Search for the cell housing the specified text and yield its (x, y) center coordinate. 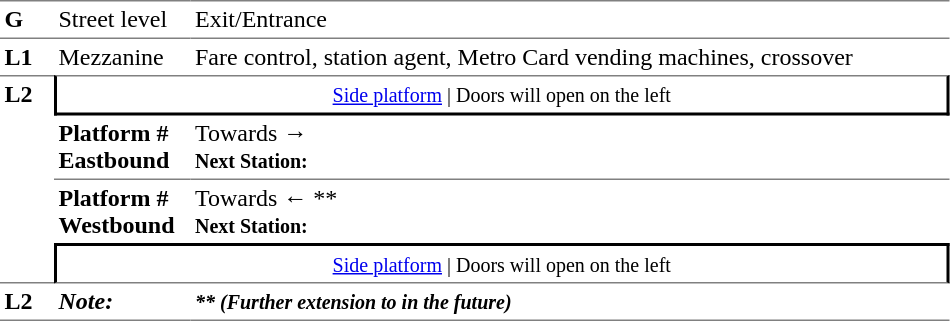
L2 (27, 179)
Mezzanine (122, 57)
Exit/Entrance (570, 20)
Towards ← **Next Station: (570, 212)
Street level (122, 20)
G (27, 20)
Platform #Westbound (122, 212)
Fare control, station agent, Metro Card vending machines, crossover (570, 57)
Towards → Next Station: (570, 148)
Platform #Eastbound (122, 148)
L1 (27, 57)
